From the cell containing the given text, extract its center point as (X, Y) coordinate. 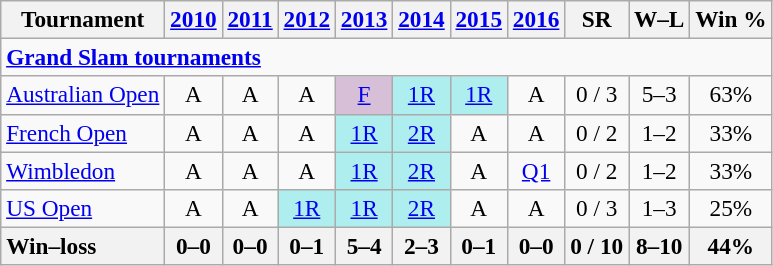
Australian Open (83, 95)
Tournament (83, 19)
2015 (478, 19)
Grand Slam tournaments (386, 57)
0 / 10 (597, 246)
2–3 (422, 246)
25% (731, 208)
2012 (306, 19)
Win–loss (83, 246)
W–L (660, 19)
SR (597, 19)
63% (731, 95)
2010 (194, 19)
Q1 (536, 170)
2016 (536, 19)
1–3 (660, 208)
F (364, 95)
8–10 (660, 246)
2014 (422, 19)
5–4 (364, 246)
2011 (250, 19)
Win % (731, 19)
2013 (364, 19)
US Open (83, 208)
French Open (83, 133)
5–3 (660, 95)
44% (731, 246)
Wimbledon (83, 170)
